Identify which cell holds the provided text, then report its [x, y] central coordinate. 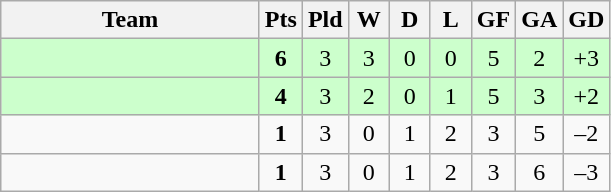
Pld [325, 20]
L [450, 20]
W [368, 20]
GD [586, 20]
GF [493, 20]
–2 [586, 134]
+2 [586, 96]
D [410, 20]
4 [280, 96]
+3 [586, 58]
Team [130, 20]
GA [540, 20]
–3 [586, 172]
Pts [280, 20]
